Locate the cell with the specified text and output its [X, Y] center coordinate. 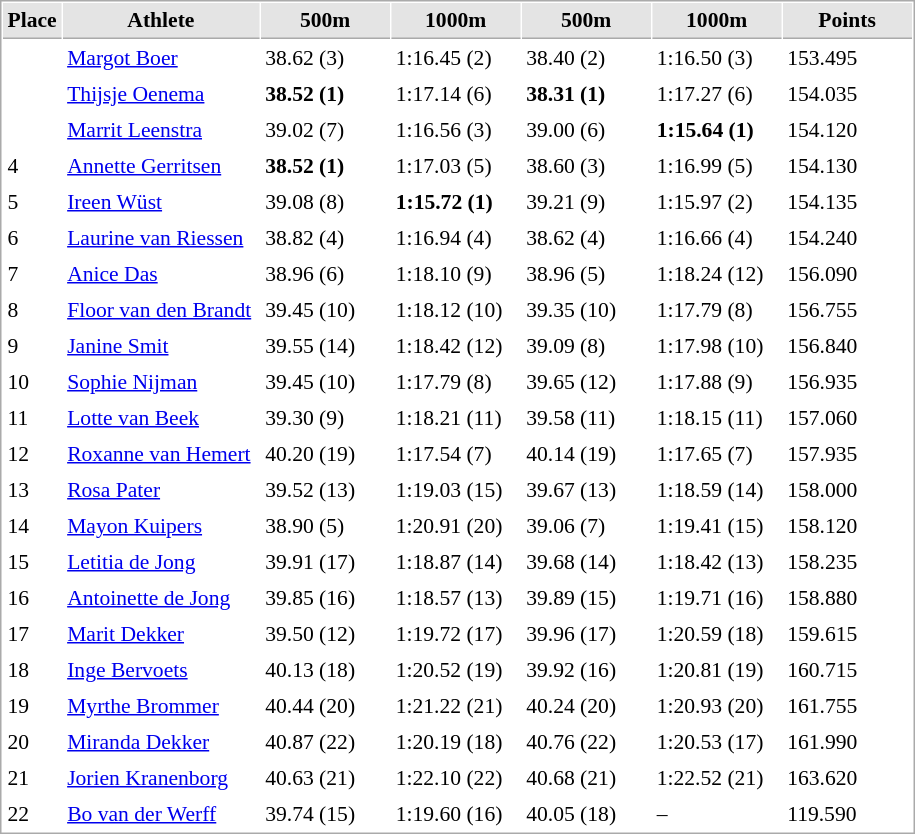
Lotte van Beek [161, 417]
1:20.59 (18) [716, 633]
13 [32, 489]
39.30 (9) [326, 417]
1:22.10 (22) [456, 777]
160.715 [848, 669]
5 [32, 201]
Ireen Wüst [161, 201]
Mayon Kuipers [161, 525]
38.31 (1) [586, 93]
40.44 (20) [326, 705]
39.89 (15) [586, 597]
1:18.21 (11) [456, 417]
39.08 (8) [326, 201]
1:15.97 (2) [716, 201]
14 [32, 525]
158.120 [848, 525]
Place [32, 21]
12 [32, 453]
40.63 (21) [326, 777]
Annette Gerritsen [161, 165]
1:17.54 (7) [456, 453]
1:17.98 (10) [716, 345]
154.120 [848, 129]
157.060 [848, 417]
1:16.99 (5) [716, 165]
157.935 [848, 453]
39.55 (14) [326, 345]
Roxanne van Hemert [161, 453]
9 [32, 345]
1:18.24 (12) [716, 273]
1:19.41 (15) [716, 525]
1:15.64 (1) [716, 129]
39.21 (9) [586, 201]
1:19.03 (15) [456, 489]
40.87 (22) [326, 741]
18 [32, 669]
Myrthe Brommer [161, 705]
4 [32, 165]
40.68 (21) [586, 777]
Antoinette de Jong [161, 597]
Jorien Kranenborg [161, 777]
156.755 [848, 309]
22 [32, 813]
39.67 (13) [586, 489]
1:18.12 (10) [456, 309]
1:20.93 (20) [716, 705]
21 [32, 777]
1:19.71 (16) [716, 597]
Anice Das [161, 273]
1:18.15 (11) [716, 417]
40.24 (20) [586, 705]
1:16.56 (3) [456, 129]
161.990 [848, 741]
Marit Dekker [161, 633]
1:19.60 (16) [456, 813]
Bo van der Werff [161, 813]
158.880 [848, 597]
39.74 (15) [326, 813]
38.96 (5) [586, 273]
39.92 (16) [586, 669]
Margot Boer [161, 57]
158.235 [848, 561]
Floor van den Brandt [161, 309]
38.40 (2) [586, 57]
Sophie Nijman [161, 381]
39.09 (8) [586, 345]
1:20.81 (19) [716, 669]
38.60 (3) [586, 165]
1:17.03 (5) [456, 165]
38.82 (4) [326, 237]
1:20.52 (19) [456, 669]
Laurine van Riessen [161, 237]
1:18.87 (14) [456, 561]
156.090 [848, 273]
7 [32, 273]
1:22.52 (21) [716, 777]
1:17.27 (6) [716, 93]
Letitia de Jong [161, 561]
38.62 (4) [586, 237]
Thijsje Oenema [161, 93]
161.755 [848, 705]
38.62 (3) [326, 57]
38.96 (6) [326, 273]
156.840 [848, 345]
Marrit Leenstra [161, 129]
163.620 [848, 777]
154.130 [848, 165]
19 [32, 705]
Miranda Dekker [161, 741]
38.90 (5) [326, 525]
Points [848, 21]
Athlete [161, 21]
158.000 [848, 489]
1:17.14 (6) [456, 93]
1:16.50 (3) [716, 57]
1:18.42 (13) [716, 561]
159.615 [848, 633]
16 [32, 597]
39.00 (6) [586, 129]
11 [32, 417]
39.35 (10) [586, 309]
39.85 (16) [326, 597]
154.135 [848, 201]
Janine Smit [161, 345]
Inge Bervoets [161, 669]
39.65 (12) [586, 381]
1:17.65 (7) [716, 453]
1:16.66 (4) [716, 237]
6 [32, 237]
39.96 (17) [586, 633]
154.035 [848, 93]
1:18.10 (9) [456, 273]
17 [32, 633]
– [716, 813]
39.52 (13) [326, 489]
40.14 (19) [586, 453]
119.590 [848, 813]
1:19.72 (17) [456, 633]
1:20.91 (20) [456, 525]
1:18.42 (12) [456, 345]
153.495 [848, 57]
39.58 (11) [586, 417]
8 [32, 309]
1:16.45 (2) [456, 57]
1:20.53 (17) [716, 741]
40.13 (18) [326, 669]
40.20 (19) [326, 453]
39.50 (12) [326, 633]
154.240 [848, 237]
1:18.59 (14) [716, 489]
1:20.19 (18) [456, 741]
39.06 (7) [586, 525]
39.02 (7) [326, 129]
1:15.72 (1) [456, 201]
10 [32, 381]
Rosa Pater [161, 489]
1:16.94 (4) [456, 237]
1:21.22 (21) [456, 705]
1:17.88 (9) [716, 381]
20 [32, 741]
40.05 (18) [586, 813]
39.91 (17) [326, 561]
156.935 [848, 381]
40.76 (22) [586, 741]
39.68 (14) [586, 561]
1:18.57 (13) [456, 597]
15 [32, 561]
